Search for the cell housing the specified text and yield its (X, Y) center coordinate. 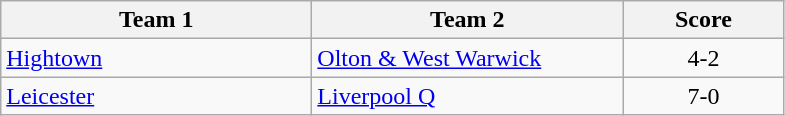
7-0 (704, 96)
Leicester (156, 96)
Team 1 (156, 20)
Liverpool Q (468, 96)
Olton & West Warwick (468, 58)
Team 2 (468, 20)
Hightown (156, 58)
Score (704, 20)
4-2 (704, 58)
